Scan for the cell matching the given text and deliver its [x, y] coordinate at center. 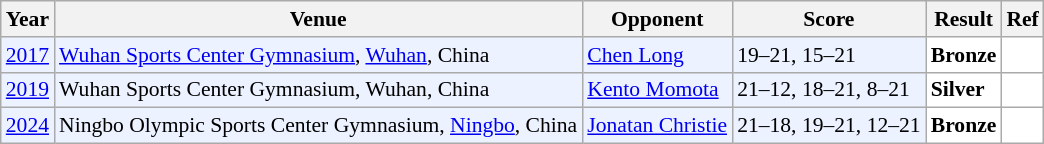
2024 [28, 126]
Chen Long [657, 55]
Score [829, 19]
19–21, 15–21 [829, 55]
Year [28, 19]
21–12, 18–21, 8–21 [829, 90]
21–18, 19–21, 12–21 [829, 126]
Kento Momota [657, 90]
2017 [28, 55]
Silver [964, 90]
Opponent [657, 19]
Result [964, 19]
Jonatan Christie [657, 126]
2019 [28, 90]
Ref [1022, 19]
Venue [318, 19]
Ningbo Olympic Sports Center Gymnasium, Ningbo, China [318, 126]
